Return the [X, Y] coordinate for the center point of the cell that contains the specified text.  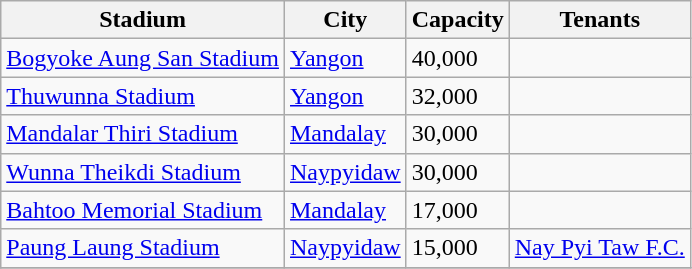
Mandalar Thiri Stadium [143, 134]
Nay Pyi Taw F.C. [600, 248]
Bahtoo Memorial Stadium [143, 210]
Stadium [143, 20]
Bogyoke Aung San Stadium [143, 58]
Capacity [458, 20]
17,000 [458, 210]
Wunna Theikdi Stadium [143, 172]
City [345, 20]
32,000 [458, 96]
Tenants [600, 20]
Thuwunna Stadium [143, 96]
40,000 [458, 58]
15,000 [458, 248]
Paung Laung Stadium [143, 248]
